Scan for the cell matching the given text and deliver its [X, Y] coordinate at center. 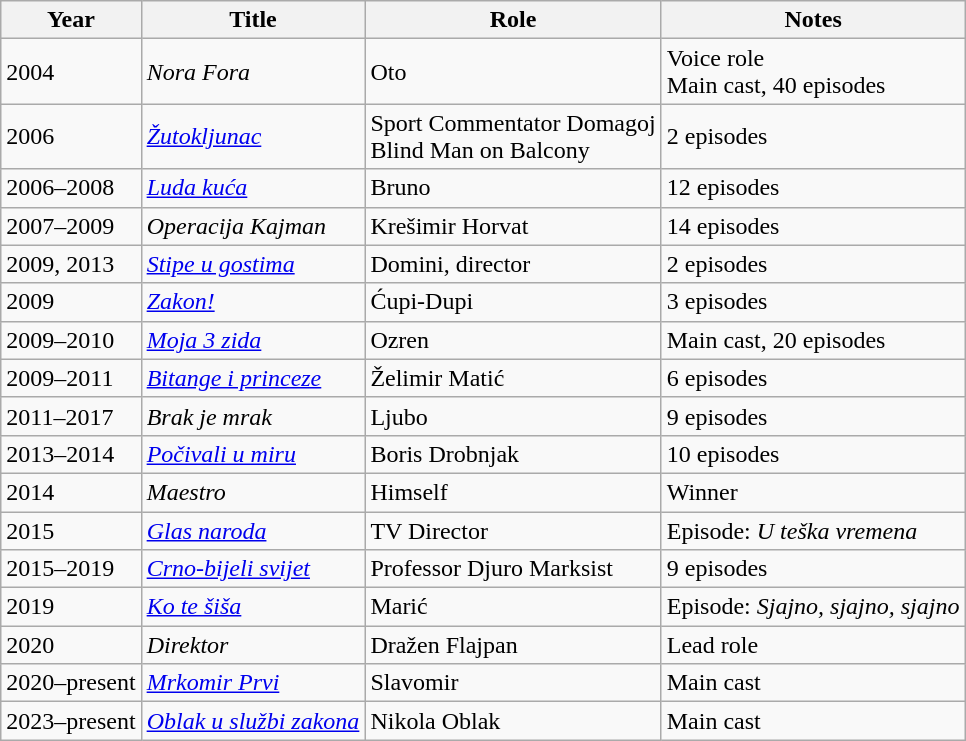
Bruno [513, 188]
2006 [71, 136]
Krešimir Horvat [513, 226]
Operacija Kajman [253, 226]
Nikola Oblak [513, 721]
2006–2008 [71, 188]
Winner [813, 492]
Žutokljunac [253, 136]
2011–2017 [71, 416]
Nora Fora [253, 72]
Slavomir [513, 683]
Brak je mrak [253, 416]
Dražen Flajpan [513, 645]
2009, 2013 [71, 264]
Želimir Matić [513, 378]
Ćupi-Dupi [513, 302]
Title [253, 20]
2013–2014 [71, 454]
10 episodes [813, 454]
Direktor [253, 645]
Moja 3 zida [253, 340]
Ljubo [513, 416]
2007–2009 [71, 226]
2009 [71, 302]
Oto [513, 72]
Bitange i princeze [253, 378]
2020 [71, 645]
Boris Drobnjak [513, 454]
Stipe u gostima [253, 264]
12 episodes [813, 188]
2009–2011 [71, 378]
2019 [71, 607]
Episode: U teška vremena [813, 531]
Voice roleMain cast, 40 episodes [813, 72]
Zakon! [253, 302]
Crno-bijeli svijet [253, 569]
Year [71, 20]
Počivali u miru [253, 454]
Notes [813, 20]
Lead role [813, 645]
Sport Commentator DomagojBlind Man on Balcony [513, 136]
Glas naroda [253, 531]
Marić [513, 607]
2009–2010 [71, 340]
Episode: Sjajno, sjajno, sjajno [813, 607]
Mrkomir Prvi [253, 683]
Professor Djuro Marksist [513, 569]
Oblak u službi zakona [253, 721]
2015–2019 [71, 569]
Luda kuća [253, 188]
Ozren [513, 340]
2015 [71, 531]
2014 [71, 492]
6 episodes [813, 378]
Main cast, 20 episodes [813, 340]
2020–present [71, 683]
TV Director [513, 531]
Himself [513, 492]
Domini, director [513, 264]
2004 [71, 72]
14 episodes [813, 226]
Role [513, 20]
3 episodes [813, 302]
Maestro [253, 492]
Ko te šiša [253, 607]
2023–present [71, 721]
